Output the (X, Y) coordinate of the center of the cell containing the given text.  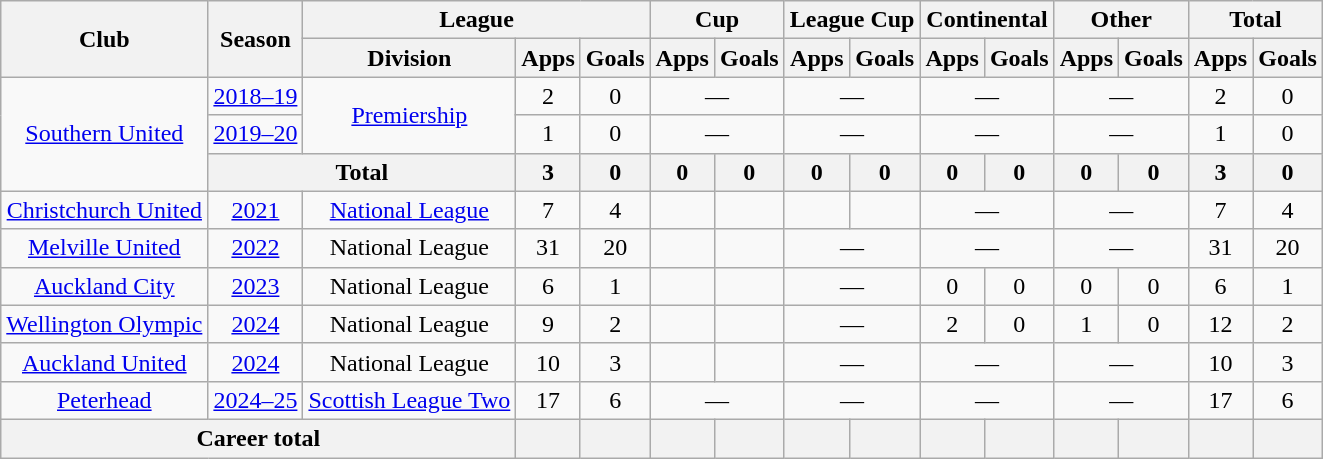
2024–25 (256, 400)
Division (410, 58)
Peterhead (104, 400)
2019–20 (256, 134)
Auckland City (104, 286)
League (476, 20)
Scottish League Two (410, 400)
2021 (256, 210)
2018–19 (256, 96)
2023 (256, 286)
2022 (256, 248)
12 (1220, 324)
9 (548, 324)
Continental (987, 20)
Cup (717, 20)
Other (1121, 20)
Wellington Olympic (104, 324)
Premiership (410, 115)
Club (104, 39)
Christchurch United (104, 210)
Melville United (104, 248)
Season (256, 39)
Auckland United (104, 362)
League Cup (852, 20)
Career total (258, 438)
Southern United (104, 134)
